Scan for the cell matching the given text and deliver its [X, Y] coordinate at center. 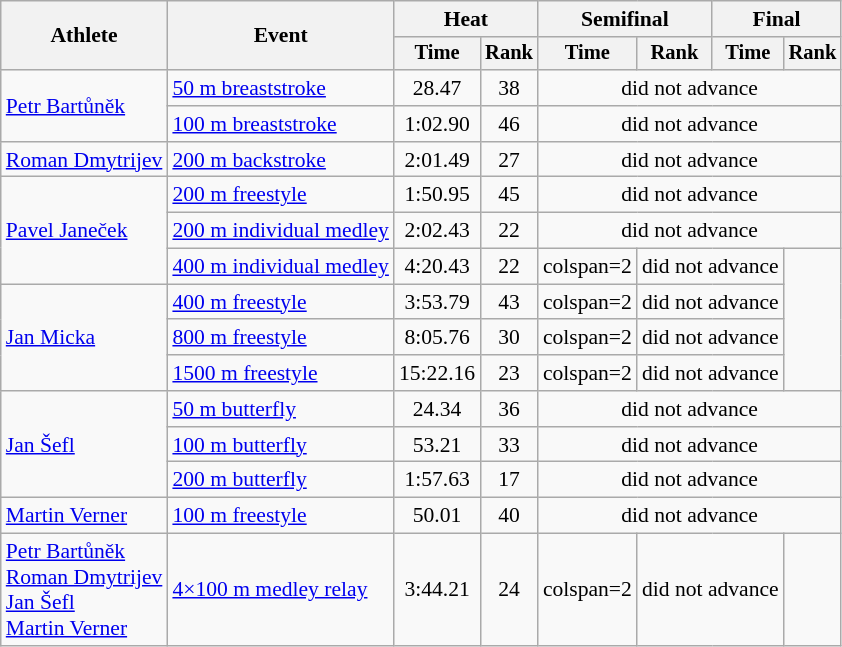
Semifinal [625, 19]
24.34 [437, 409]
27 [509, 160]
Heat [466, 19]
1500 m freestyle [280, 373]
Pavel Janeček [84, 230]
4:20.43 [437, 267]
200 m backstroke [280, 160]
8:05.76 [437, 338]
100 m freestyle [280, 516]
100 m breaststroke [280, 124]
1:02.90 [437, 124]
23 [509, 373]
Athlete [84, 36]
Final [776, 19]
3:44.21 [437, 590]
1:57.63 [437, 480]
400 m individual medley [280, 267]
33 [509, 445]
200 m butterfly [280, 480]
Event [280, 36]
46 [509, 124]
50.01 [437, 516]
Martin Verner [84, 516]
200 m freestyle [280, 195]
Roman Dmytrijev [84, 160]
36 [509, 409]
3:53.79 [437, 302]
Jan Micka [84, 338]
30 [509, 338]
100 m butterfly [280, 445]
2:02.43 [437, 231]
Jan Šefl [84, 444]
Petr BartůněkRoman DmytrijevJan ŠeflMartin Verner [84, 590]
2:01.49 [437, 160]
28.47 [437, 88]
53.21 [437, 445]
45 [509, 195]
Petr Bartůněk [84, 106]
38 [509, 88]
50 m butterfly [280, 409]
4×100 m medley relay [280, 590]
43 [509, 302]
24 [509, 590]
50 m breaststroke [280, 88]
400 m freestyle [280, 302]
17 [509, 480]
15:22.16 [437, 373]
1:50.95 [437, 195]
40 [509, 516]
200 m individual medley [280, 231]
800 m freestyle [280, 338]
